Return [X, Y] of the center of cell containing provided text 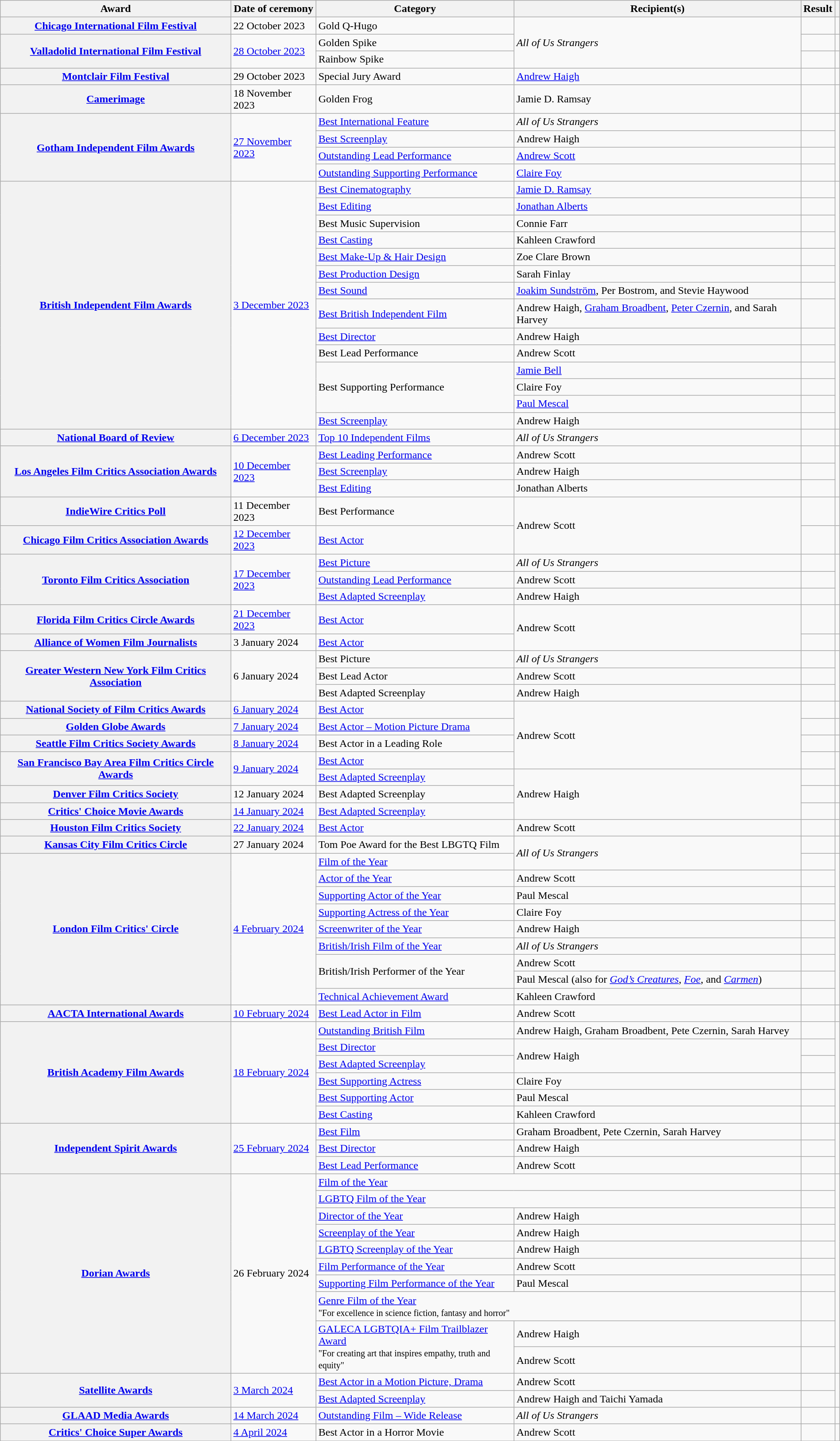
3 January 2024 [273, 642]
British/Irish Film of the Year [415, 946]
Seattle Film Critics Society Awards [116, 743]
Best Performance [415, 511]
Greater Western New York Film Critics Association [116, 676]
Gold Q-Hugo [415, 26]
Film Performance of the Year [415, 1266]
Outstanding Film – Wide Release [415, 1416]
Graham Broadbent, Pete Czernin, Sarah Harvey [657, 1132]
Denver Film Critics Society [116, 794]
Andrew Haigh, Graham Broadbent, Pete Czernin, Sarah Harvey [657, 1030]
Best Leading Performance [415, 454]
Best Cinematography [415, 189]
27 November 2023 [273, 147]
AACTA International Awards [116, 1013]
Special Jury Award [415, 76]
Best Film [415, 1132]
27 January 2024 [273, 845]
Golden Spike [415, 43]
Golden Globe Awards [116, 726]
Montclair Film Festival [116, 76]
Kansas City Film Critics Circle [116, 845]
Result [818, 9]
22 October 2023 [273, 26]
4 February 2024 [273, 929]
Alliance of Women Film Journalists [116, 642]
18 February 2024 [273, 1072]
Los Angeles Film Critics Association Awards [116, 471]
British Independent Film Awards [116, 305]
Andrew Haigh, Graham Broadbent, Peter Czernin, and Sarah Harvey [657, 314]
Best Lead Actor in Film [415, 1013]
Best Sound [415, 291]
21 December 2023 [273, 620]
Outstanding Supporting Performance [415, 172]
Andrew Haigh and Taichi Yamada [657, 1398]
London Film Critics' Circle [116, 929]
Best Make-Up & Hair Design [415, 257]
Supporting Film Performance of the Year [415, 1283]
7 January 2024 [273, 726]
Satellite Awards [116, 1390]
Houston Film Critics Society [116, 828]
Independent Spirit Awards [116, 1148]
Supporting Actress of the Year [415, 912]
LGBTQ Film of the Year [558, 1199]
Dorian Awards [116, 1274]
4 April 2024 [273, 1433]
Best Supporting Actor [415, 1098]
LGBTQ Screenplay of the Year [415, 1250]
10 December 2023 [273, 471]
6 December 2023 [273, 437]
12 December 2023 [273, 540]
Best Actor in a Horror Movie [415, 1433]
Supporting Actor of the Year [415, 895]
8 January 2024 [273, 743]
Critics' Choice Super Awards [116, 1433]
Camerimage [116, 99]
Valladolid International Film Festival [116, 51]
Chicago Film Critics Association Awards [116, 540]
San Francisco Bay Area Film Critics Circle Awards [116, 769]
Best Supporting Performance [415, 387]
Best Actor in a Leading Role [415, 743]
12 January 2024 [273, 794]
Best British Independent Film [415, 314]
GALECA LGBTQIA+ Film Trailblazer Award"For creating art that inspires empathy, truth and equity" [415, 1347]
Rainbow Spike [415, 59]
Top 10 Independent Films [415, 437]
10 February 2024 [273, 1013]
Zoe Clare Brown [657, 257]
Florida Film Critics Circle Awards [116, 620]
Toronto Film Critics Association [116, 580]
Connie Farr [657, 223]
Best Production Design [415, 274]
Best Actor in a Motion Picture, Drama [415, 1382]
Jamie Bell [657, 370]
Joakim Sundström, Per Bostrom, and Stevie Haywood [657, 291]
Best Lead Actor [415, 676]
British Academy Film Awards [116, 1072]
Best Supporting Actress [415, 1081]
Best International Feature [415, 122]
14 March 2024 [273, 1416]
Tom Poe Award for the Best LBGTQ Film [415, 845]
Chicago International Film Festival [116, 26]
Sarah Finlay [657, 274]
National Society of Film Critics Awards [116, 710]
11 December 2023 [273, 511]
Recipient(s) [657, 9]
Director of the Year [415, 1216]
IndieWire Critics Poll [116, 511]
British/Irish Performer of the Year [415, 971]
National Board of Review [116, 437]
Paul Mescal (also for God’s Creatures, Foe, and Carmen) [657, 980]
Best Actor – Motion Picture Drama [415, 726]
Critics' Choice Movie Awards [116, 811]
Category [415, 9]
Golden Frog [415, 99]
9 January 2024 [273, 769]
29 October 2023 [273, 76]
28 October 2023 [273, 51]
Genre Film of the Year"For excellence in science fiction, fantasy and horror" [558, 1306]
18 November 2023 [273, 99]
Screenwriter of the Year [415, 929]
Award [116, 9]
3 March 2024 [273, 1390]
Outstanding British Film [415, 1030]
Best Music Supervision [415, 223]
14 January 2024 [273, 811]
GLAAD Media Awards [116, 1416]
Date of ceremony [273, 9]
25 February 2024 [273, 1148]
Screenplay of the Year [415, 1233]
Gotham Independent Film Awards [116, 147]
17 December 2023 [273, 580]
Technical Achievement Award [415, 996]
22 January 2024 [273, 828]
3 December 2023 [273, 305]
26 February 2024 [273, 1274]
Actor of the Year [415, 879]
